Search for the cell housing the specified text and yield its [X, Y] center coordinate. 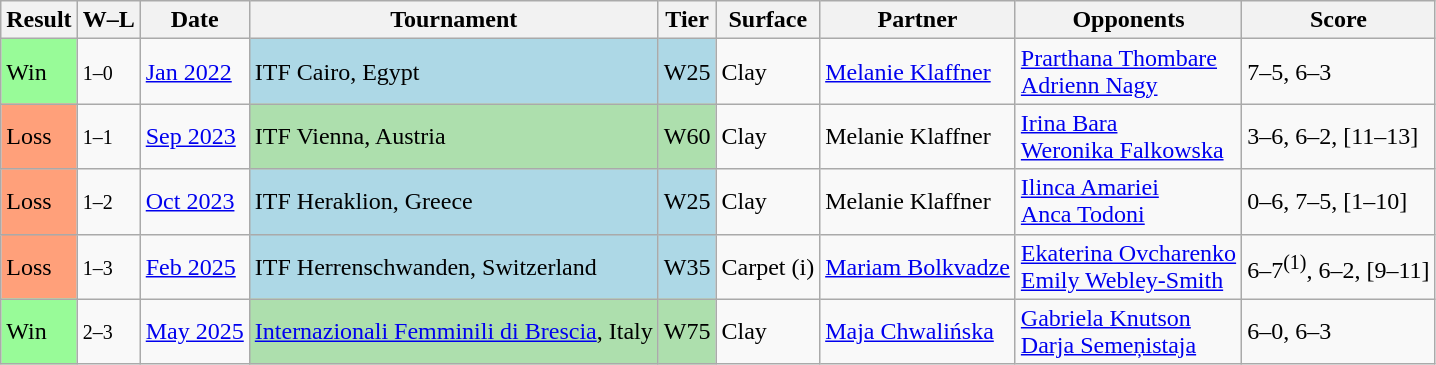
1–1 [108, 136]
Sep 2023 [194, 136]
Tournament [454, 20]
Score [1338, 20]
Tier [687, 20]
Ekaterina Ovcharenko Emily Webley-Smith [1128, 266]
1–2 [108, 202]
2–3 [108, 332]
1–0 [108, 72]
Gabriela Knutson Darja Semeņistaja [1128, 332]
Internazionali Femminili di Brescia, Italy [454, 332]
7–5, 6–3 [1338, 72]
W–L [108, 20]
Surface [768, 20]
0–6, 7–5, [1–10] [1338, 202]
W35 [687, 266]
6–0, 6–3 [1338, 332]
May 2025 [194, 332]
Jan 2022 [194, 72]
ITF Heraklion, Greece [454, 202]
Carpet (i) [768, 266]
3–6, 6–2, [11–13] [1338, 136]
ITF Herrenschwanden, Switzerland [454, 266]
ITF Vienna, Austria [454, 136]
Opponents [1128, 20]
Prarthana Thombare Adrienn Nagy [1128, 72]
Feb 2025 [194, 266]
Result [39, 20]
Oct 2023 [194, 202]
ITF Cairo, Egypt [454, 72]
6–7(1), 6–2, [9–11] [1338, 266]
W75 [687, 332]
Ilinca Amariei Anca Todoni [1128, 202]
Maja Chwalińska [918, 332]
W60 [687, 136]
Irina Bara Weronika Falkowska [1128, 136]
Mariam Bolkvadze [918, 266]
Partner [918, 20]
Date [194, 20]
1–3 [108, 266]
